Detect which cell encompasses the target text, then output its [x, y] center coordinate. 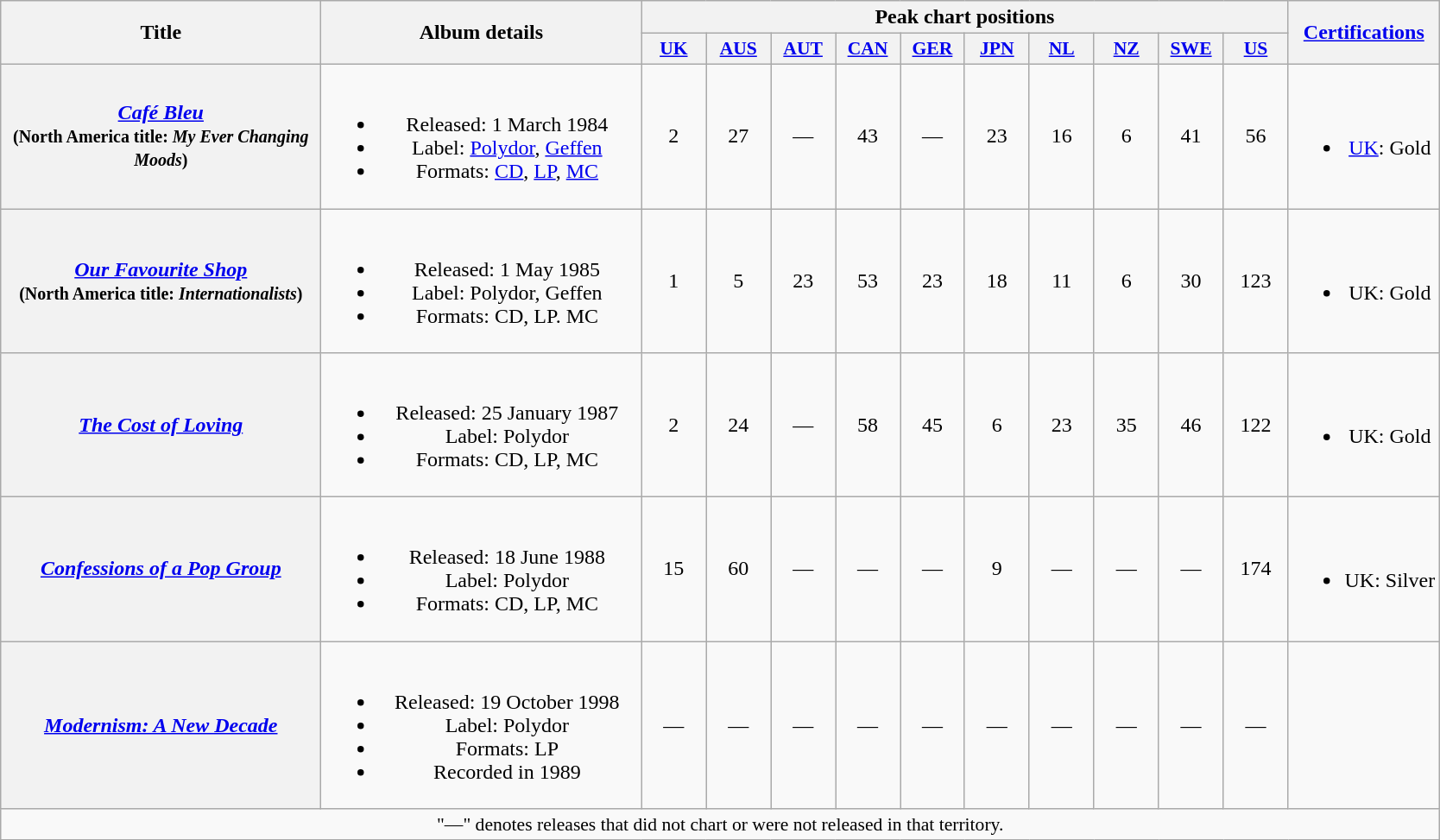
SWE [1191, 49]
Released: 25 January 1987Label: PolydorFormats: CD, LP, MC [482, 425]
24 [739, 425]
Modernism: A New Decade [161, 725]
AUS [739, 49]
UK [673, 49]
27 [739, 136]
58 [868, 425]
Title [161, 33]
US [1255, 49]
GER [932, 49]
Peak chart positions [965, 17]
The Cost of Loving [161, 425]
18 [996, 281]
NZ [1126, 49]
122 [1255, 425]
30 [1191, 281]
JPN [996, 49]
AUT [803, 49]
43 [868, 136]
41 [1191, 136]
Released: 18 June 1988Label: PolydorFormats: CD, LP, MC [482, 570]
Certifications [1364, 33]
16 [1062, 136]
46 [1191, 425]
174 [1255, 570]
Our Favourite Shop(North America title: Internationalists) [161, 281]
"—" denotes releases that did not chart or were not released in that territory. [720, 824]
Album details [482, 33]
Confessions of a Pop Group [161, 570]
Café Bleu(North America title: My Ever Changing Moods) [161, 136]
CAN [868, 49]
5 [739, 281]
45 [932, 425]
35 [1126, 425]
Released: 19 October 1998Label: PolydorFormats: LPRecorded in 1989 [482, 725]
9 [996, 570]
1 [673, 281]
UK: Silver [1364, 570]
11 [1062, 281]
Released: 1 March 1984Label: Polydor, GeffenFormats: CD, LP, MC [482, 136]
56 [1255, 136]
123 [1255, 281]
60 [739, 570]
NL [1062, 49]
15 [673, 570]
Released: 1 May 1985Label: Polydor, GeffenFormats: CD, LP. MC [482, 281]
53 [868, 281]
